Identify which cell holds the provided text, then report its [x, y] central coordinate. 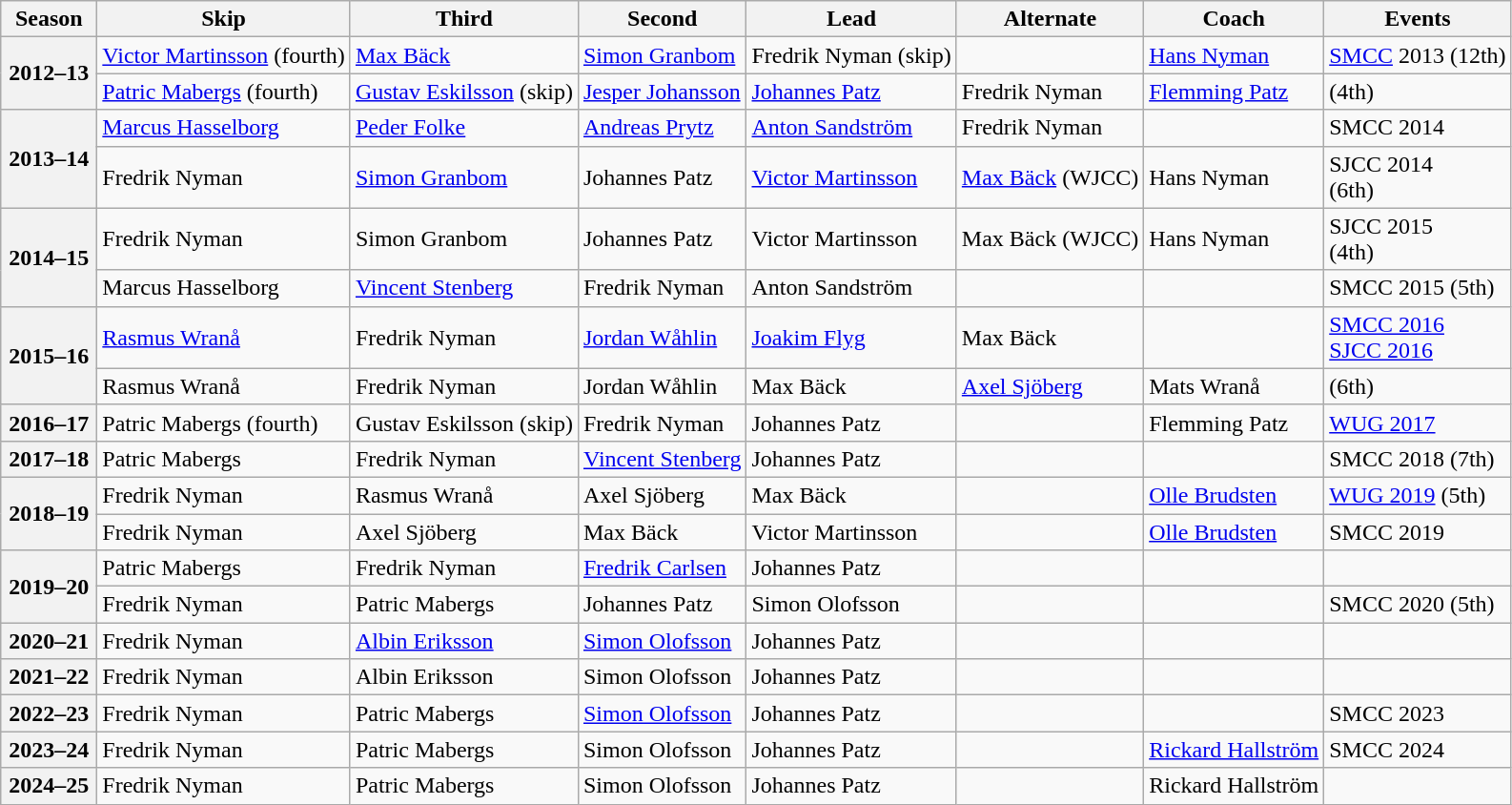
2020–21 [50, 641]
SJCC 2015 (4th) [1418, 238]
Coach [1234, 19]
Season [50, 19]
2019–20 [50, 587]
Peder Folke [463, 128]
2024–25 [50, 786]
Victor Martinsson (fourth) [224, 55]
2018–19 [50, 513]
SMCC 2019 [1418, 531]
SMCC 2014 [1418, 128]
2021–22 [50, 677]
Alternate [1050, 19]
2023–24 [50, 750]
SMCC 2024 [1418, 750]
SMCC 2016 SJCC 2016 [1418, 338]
SMCC 2018 (7th) [1418, 459]
SMCC 2015 (5th) [1418, 288]
2017–18 [50, 459]
2022–23 [50, 713]
Jesper Johansson [662, 92]
(4th) [1418, 92]
Mats Wranå [1234, 386]
Joakim Flyg [851, 338]
Andreas Prytz [662, 128]
2016–17 [50, 423]
SMCC 2013 (12th) [1418, 55]
Third [463, 19]
SMCC 2020 (5th) [1418, 605]
SMCC 2023 [1418, 713]
Second [662, 19]
Lead [851, 19]
WUG 2017 [1418, 423]
2015–16 [50, 355]
Fredrik Nyman (skip) [851, 55]
2013–14 [50, 158]
SJCC 2014 (6th) [1418, 177]
(6th) [1418, 386]
Skip [224, 19]
Fredrik Carlsen [662, 568]
Events [1418, 19]
2012–13 [50, 73]
WUG 2019 (5th) [1418, 495]
2014–15 [50, 258]
